Return [x, y] of the center of cell containing provided text 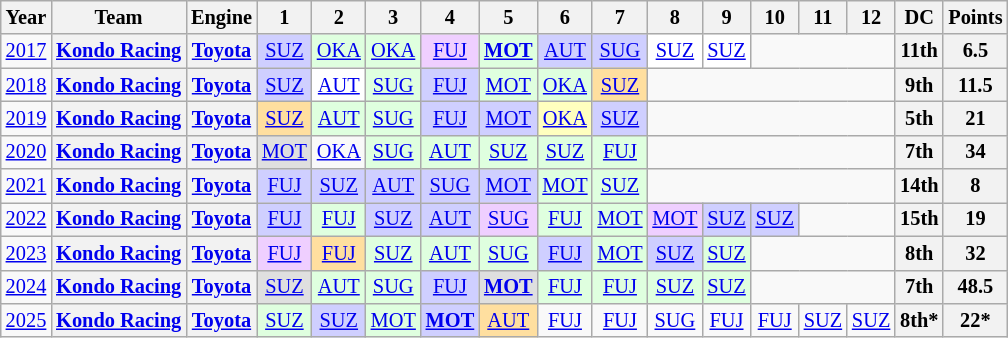
Points [975, 17]
5th [919, 118]
2 [339, 17]
14th [919, 186]
22* [975, 320]
11 [823, 17]
2024 [26, 287]
4 [450, 17]
15th [919, 219]
5 [508, 17]
2017 [26, 51]
2023 [26, 253]
2018 [26, 85]
21 [975, 118]
2019 [26, 118]
Team [118, 17]
10 [775, 17]
6.5 [975, 51]
11th [919, 51]
12 [871, 17]
32 [975, 253]
Engine [222, 17]
6 [564, 17]
19 [975, 219]
8th [919, 253]
11.5 [975, 85]
2020 [26, 152]
9th [919, 85]
DC [919, 17]
1 [284, 17]
9 [726, 17]
2021 [26, 186]
34 [975, 152]
2022 [26, 219]
7 [620, 17]
Year [26, 17]
48.5 [975, 287]
8th* [919, 320]
3 [394, 17]
2025 [26, 320]
